Extract the [x, y] coordinate from the center of the cell holding the provided text.  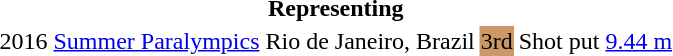
Summer Paralympics [156, 41]
3rd [496, 41]
Shot put [559, 41]
Rio de Janeiro, Brazil [370, 41]
